Scan for the cell matching the given text and deliver its [X, Y] coordinate at center. 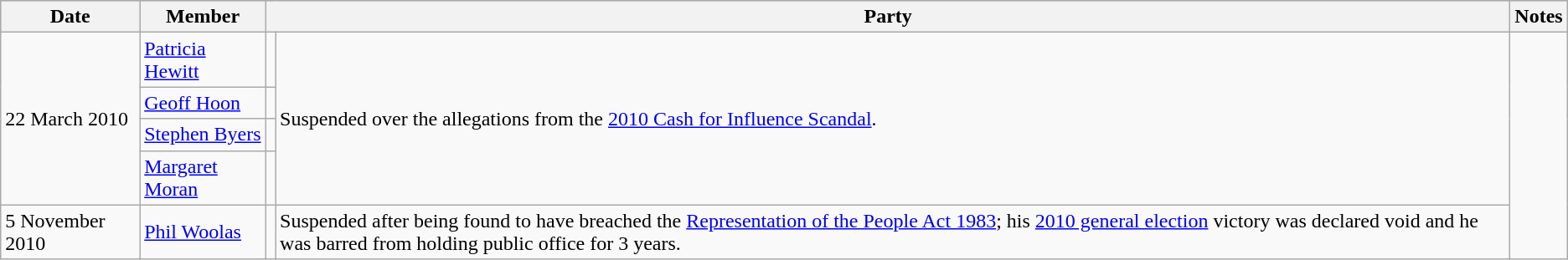
Notes [1539, 17]
Date [70, 17]
Margaret Moran [203, 177]
Member [203, 17]
5 November 2010 [70, 232]
Geoff Hoon [203, 103]
Phil Woolas [203, 232]
22 March 2010 [70, 119]
Stephen Byers [203, 135]
Party [888, 17]
Patricia Hewitt [203, 60]
Suspended over the allegations from the 2010 Cash for Influence Scandal. [893, 119]
